Extract the (x, y) coordinate from the center of the cell holding the provided text.  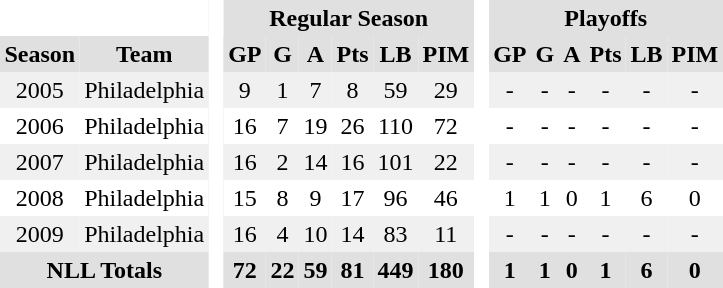
Season (40, 54)
11 (446, 234)
2005 (40, 90)
Team (144, 54)
449 (396, 270)
2007 (40, 162)
2008 (40, 198)
17 (352, 198)
101 (396, 162)
110 (396, 126)
26 (352, 126)
2009 (40, 234)
29 (446, 90)
46 (446, 198)
15 (245, 198)
10 (316, 234)
NLL Totals (104, 270)
2 (282, 162)
96 (396, 198)
Playoffs (606, 18)
2006 (40, 126)
180 (446, 270)
19 (316, 126)
4 (282, 234)
81 (352, 270)
83 (396, 234)
Regular Season (349, 18)
